Return the (X, Y) coordinate for the center point of the cell that contains the specified text.  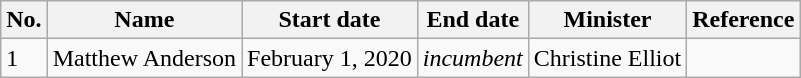
No. (24, 20)
Christine Elliot (607, 58)
Name (144, 20)
February 1, 2020 (330, 58)
Matthew Anderson (144, 58)
incumbent (472, 58)
1 (24, 58)
Start date (330, 20)
End date (472, 20)
Reference (744, 20)
Minister (607, 20)
